From the cell containing the given text, extract its center point as [X, Y] coordinate. 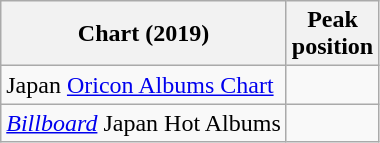
Japan Oricon Albums Chart [144, 85]
Billboard Japan Hot Albums [144, 123]
Chart (2019) [144, 34]
Peakposition [332, 34]
